Pinpoint the cell where the given text exists, returning its (X, Y) midpoint coordinate. 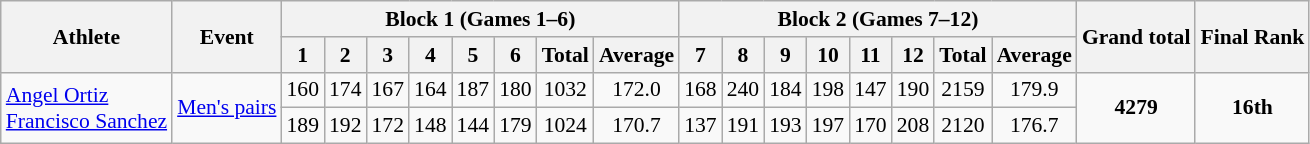
208 (914, 126)
179 (516, 126)
179.9 (1034, 90)
Grand total (1136, 36)
Final Rank (1252, 36)
189 (302, 126)
193 (786, 126)
3 (388, 55)
187 (474, 90)
164 (430, 90)
12 (914, 55)
7 (700, 55)
Block 2 (Games 7–12) (878, 19)
168 (700, 90)
144 (474, 126)
Event (226, 36)
197 (828, 126)
147 (870, 90)
Athlete (86, 36)
167 (388, 90)
Men's pairs (226, 108)
Angel Ortiz Francisco Sanchez (86, 108)
8 (744, 55)
2120 (962, 126)
160 (302, 90)
1024 (566, 126)
192 (346, 126)
1 (302, 55)
240 (744, 90)
5 (474, 55)
174 (346, 90)
170 (870, 126)
190 (914, 90)
191 (744, 126)
1032 (566, 90)
9 (786, 55)
11 (870, 55)
170.7 (636, 126)
2159 (962, 90)
10 (828, 55)
172.0 (636, 90)
184 (786, 90)
172 (388, 126)
6 (516, 55)
Block 1 (Games 1–6) (480, 19)
180 (516, 90)
4 (430, 55)
176.7 (1034, 126)
4279 (1136, 108)
148 (430, 126)
16th (1252, 108)
137 (700, 126)
2 (346, 55)
198 (828, 90)
